Search for the cell housing the specified text and yield its [x, y] center coordinate. 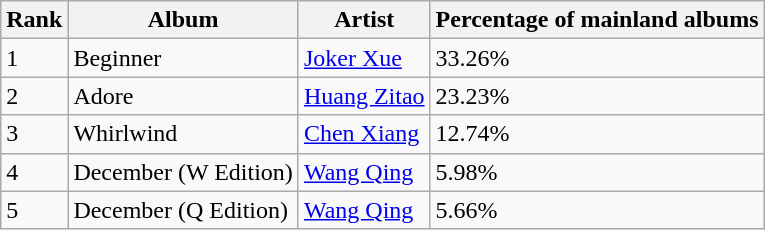
1 [34, 58]
Joker Xue [364, 58]
5 [34, 210]
Artist [364, 20]
Beginner [184, 58]
Album [184, 20]
December (Q Edition) [184, 210]
5.98% [597, 172]
December (W Edition) [184, 172]
4 [34, 172]
Percentage of mainland albums [597, 20]
Huang Zitao [364, 96]
Whirlwind [184, 134]
33.26% [597, 58]
Adore [184, 96]
5.66% [597, 210]
12.74% [597, 134]
3 [34, 134]
Chen Xiang [364, 134]
2 [34, 96]
Rank [34, 20]
23.23% [597, 96]
